Identify which cell holds the provided text, then report its (x, y) central coordinate. 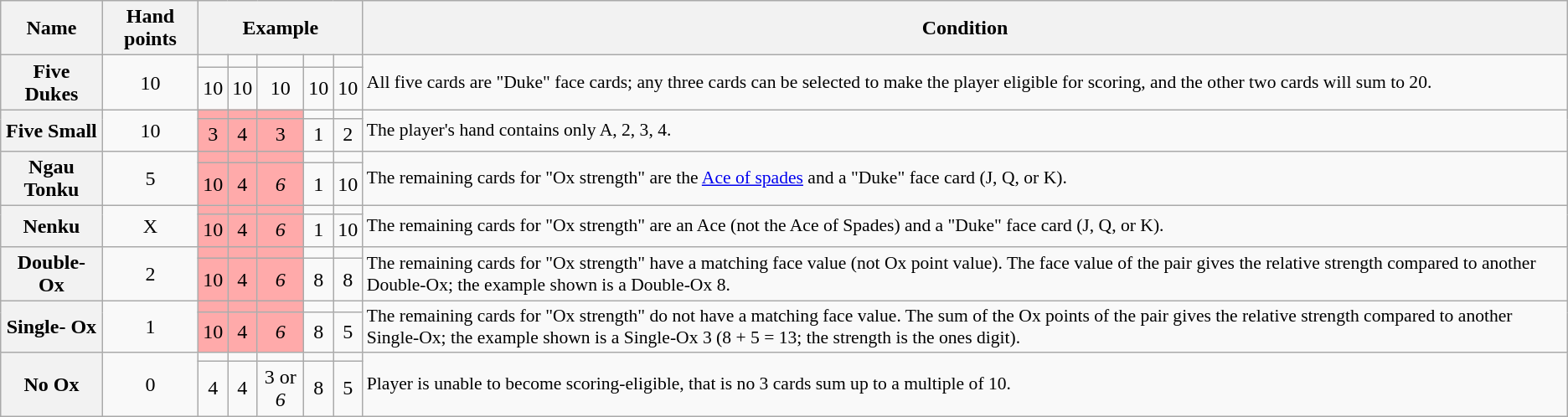
Nenku (52, 226)
X (151, 226)
Single- Ox (52, 327)
Name (52, 28)
Five Dukes (52, 82)
Condition (965, 28)
0 (151, 384)
Player is unable to become scoring-eligible, that is no 3 cards sum up to a multiple of 10. (965, 384)
Hand points (151, 28)
The remaining cards for "Ox strength" are an Ace (not the Ace of Spades) and a "Duke" face card (J, Q, or K). (965, 226)
Five Small (52, 131)
The player's hand contains only A, 2, 3, 4. (965, 131)
Ngau Tonku (52, 178)
No Ox (52, 384)
Example (281, 28)
The remaining cards for "Ox strength" are the Ace of spades and a "Duke" face card (J, Q, or K). (965, 178)
3 or 6 (281, 389)
Double- Ox (52, 273)
